From the cell containing the given text, extract its center point as [x, y] coordinate. 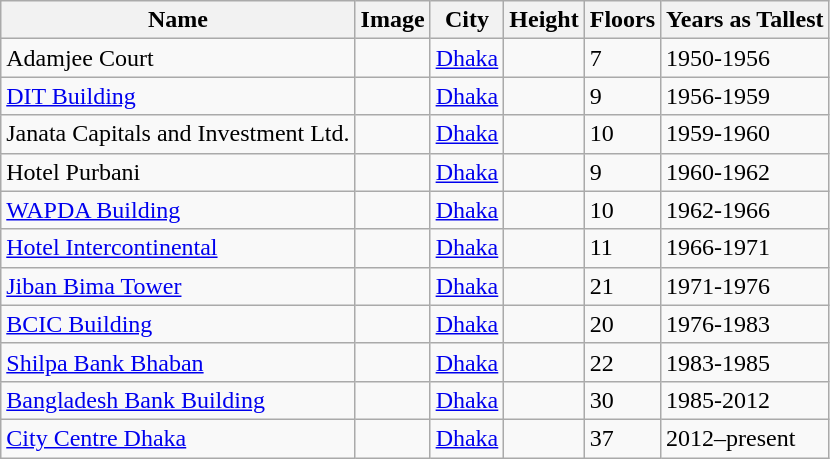
DIT Building [178, 96]
1983-1985 [745, 362]
37 [622, 438]
Janata Capitals and Investment Ltd. [178, 134]
BCIC Building [178, 324]
Shilpa Bank Bhaban [178, 362]
11 [622, 248]
2012–present [745, 438]
1962-1966 [745, 210]
1966-1971 [745, 248]
1956-1959 [745, 96]
City [467, 20]
Image [392, 20]
1959-1960 [745, 134]
1976-1983 [745, 324]
WAPDA Building [178, 210]
1985-2012 [745, 400]
Bangladesh Bank Building [178, 400]
Hotel Intercontinental [178, 248]
Jiban Bima Tower [178, 286]
7 [622, 58]
Adamjee Court [178, 58]
City Centre Dhaka [178, 438]
1960-1962 [745, 172]
Years as Tallest [745, 20]
Name [178, 20]
22 [622, 362]
20 [622, 324]
21 [622, 286]
Hotel Purbani [178, 172]
30 [622, 400]
Height [544, 20]
1950-1956 [745, 58]
Floors [622, 20]
1971-1976 [745, 286]
